Provide the (x, y) coordinate of the cell's center where the given text is located.  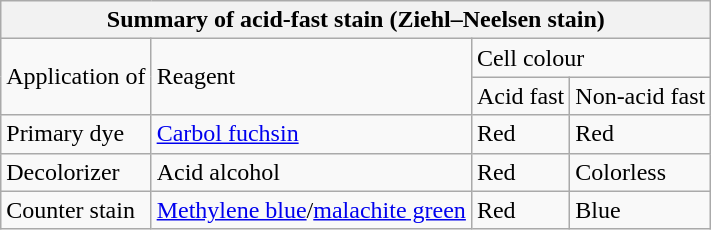
Counter stain (76, 210)
Colorless (640, 172)
Reagent (311, 77)
Decolorizer (76, 172)
Cell colour (590, 58)
Primary dye (76, 134)
Carbol fuchsin (311, 134)
Acid fast (520, 96)
Acid alcohol (311, 172)
Blue (640, 210)
Summary of acid-fast stain (Ziehl–Neelsen stain) (356, 20)
Methylene blue/malachite green (311, 210)
Application of (76, 77)
Non-acid fast (640, 96)
